For the text-containing cell, return its midpoint in (X, Y) coordinate format. 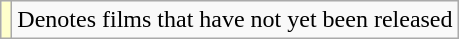
Denotes films that have not yet been released (235, 20)
